Output the [x, y] coordinate of the center of the cell containing the given text.  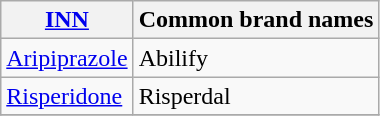
INN [67, 20]
Risperidone [67, 96]
Risperdal [256, 96]
Common brand names [256, 20]
Aripiprazole [67, 58]
Abilify [256, 58]
